Identify which cell holds the provided text, then report its [X, Y] central coordinate. 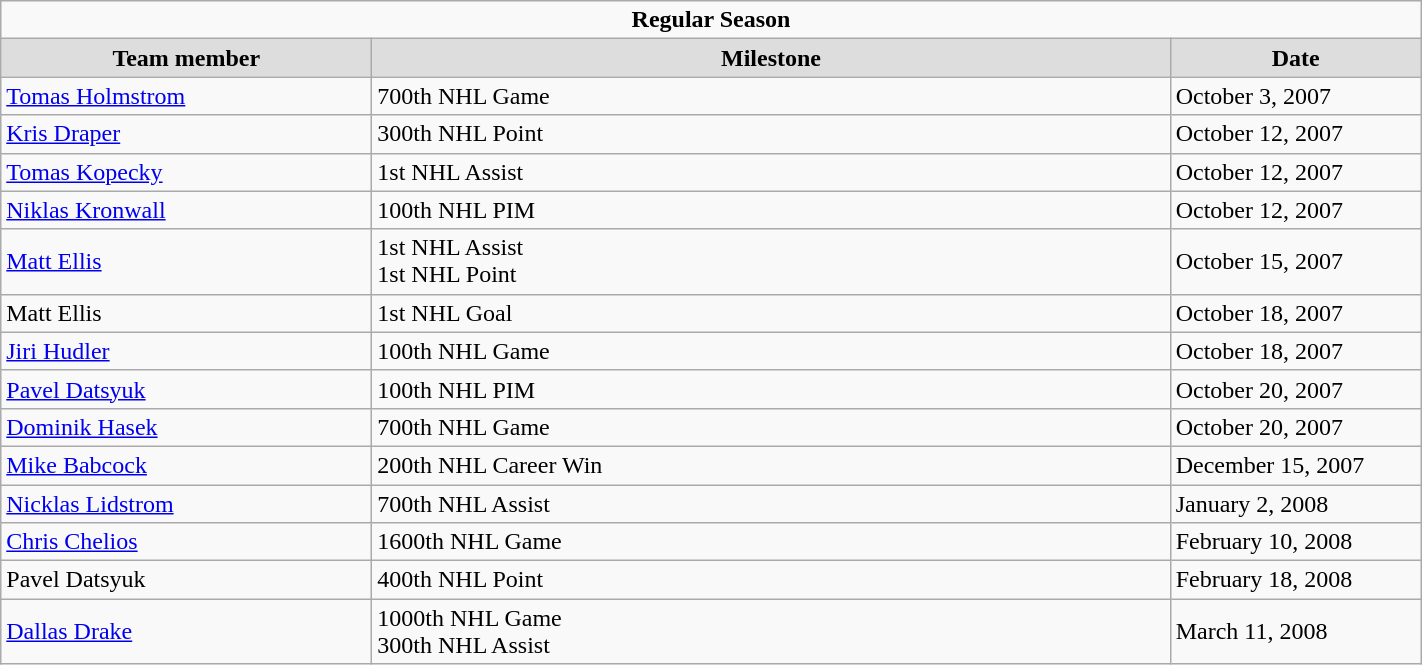
Regular Season [711, 20]
Team member [186, 58]
400th NHL Point [771, 580]
Nicklas Lidstrom [186, 503]
October 15, 2007 [1296, 262]
1000th NHL Game300th NHL Assist [771, 632]
February 10, 2008 [1296, 542]
Dominik Hasek [186, 427]
Milestone [771, 58]
October 3, 2007 [1296, 96]
February 18, 2008 [1296, 580]
January 2, 2008 [1296, 503]
Chris Chelios [186, 542]
Niklas Kronwall [186, 210]
1600th NHL Game [771, 542]
700th NHL Assist [771, 503]
Tomas Holmstrom [186, 96]
Tomas Kopecky [186, 172]
Mike Babcock [186, 465]
1st NHL Assist1st NHL Point [771, 262]
300th NHL Point [771, 134]
200th NHL Career Win [771, 465]
March 11, 2008 [1296, 632]
1st NHL Assist [771, 172]
Dallas Drake [186, 632]
December 15, 2007 [1296, 465]
1st NHL Goal [771, 313]
Jiri Hudler [186, 351]
Kris Draper [186, 134]
100th NHL Game [771, 351]
Date [1296, 58]
